Capture the cell that displays the provided text and extract its (x, y) central coordinate. 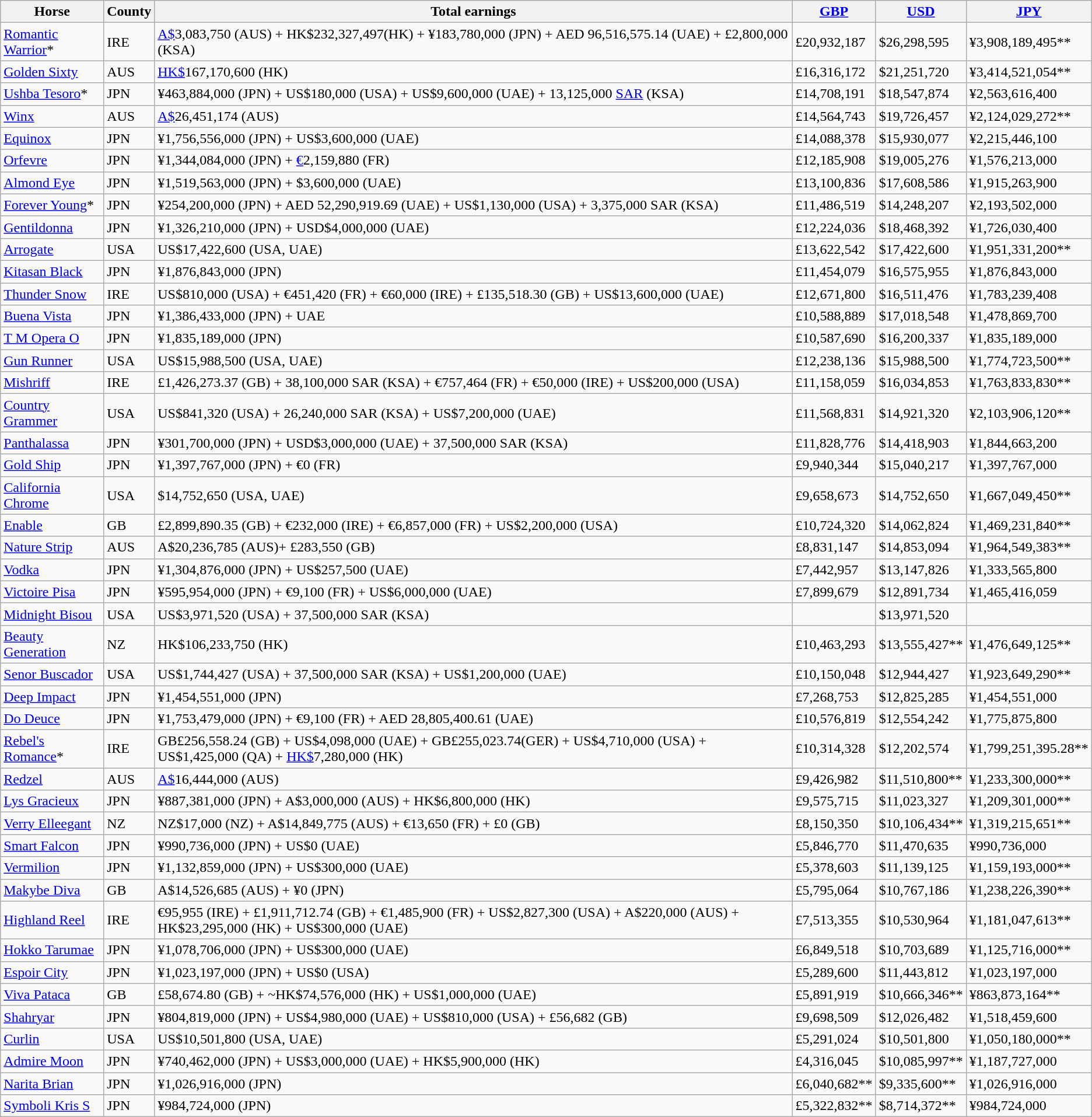
$18,547,874 (921, 94)
¥1,519,563,000 (JPN) + $3,600,000 (UAE) (474, 183)
GB£256,558.24 (GB) + US$4,098,000 (UAE) + GB£255,023.74(GER) + US$4,710,000 (USA) + US$1,425,000 (QA) + HK$7,280,000 (HK) (474, 749)
$17,422,600 (921, 249)
HK$167,170,600 (HK) (474, 72)
¥1,050,180,000** (1029, 1039)
$10,106,434** (921, 823)
£6,849,518 (834, 950)
£10,463,293 (834, 644)
Redzel (52, 779)
£10,588,889 (834, 316)
£9,658,673 (834, 495)
¥1,915,263,900 (1029, 183)
¥2,124,029,272** (1029, 116)
¥595,954,000 (JPN) + €9,100 (FR) + US$6,000,000 (UAE) (474, 592)
¥1,026,916,000 (JPN) (474, 1084)
$12,944,427 (921, 674)
$21,251,720 (921, 72)
Smart Falcon (52, 846)
$14,752,650 (USA, UAE) (474, 495)
Winx (52, 116)
¥1,454,551,000 (1029, 696)
$14,418,903 (921, 443)
$16,034,853 (921, 383)
€95,955 (IRE) + £1,911,712.74 (GB) + €1,485,900 (FR) + US$2,827,300 (USA) + A$220,000 (AUS) + HK$23,295,000 (HK) + US$300,000 (UAE) (474, 920)
£10,576,819 (834, 719)
$16,511,476 (921, 294)
GBP (834, 12)
¥1,326,210,000 (JPN) + USD$4,000,000 (UAE) (474, 227)
Vermilion (52, 868)
$11,510,800** (921, 779)
¥1,576,213,000 (1029, 160)
Symboli Kris S (52, 1106)
£14,708,191 (834, 94)
Curlin (52, 1039)
¥1,181,047,613** (1029, 920)
$10,085,997** (921, 1061)
$10,530,964 (921, 920)
$26,298,595 (921, 42)
£11,158,059 (834, 383)
£10,150,048 (834, 674)
¥1,333,565,800 (1029, 570)
¥1,763,833,830** (1029, 383)
$14,248,207 (921, 205)
£14,088,378 (834, 138)
¥1,397,767,000 (1029, 465)
¥1,923,649,290** (1029, 674)
Senor Buscador (52, 674)
A$16,444,000 (AUS) (474, 779)
Midnight Bisou (52, 614)
£12,224,036 (834, 227)
¥1,078,706,000 (JPN) + US$300,000 (UAE) (474, 950)
US$10,501,800 (USA, UAE) (474, 1039)
£5,291,024 (834, 1039)
Makybe Diva (52, 890)
¥2,193,502,000 (1029, 205)
Highland Reel (52, 920)
£10,724,320 (834, 525)
£9,698,509 (834, 1017)
Gentildonna (52, 227)
¥1,756,556,000 (JPN) + US$3,600,000 (UAE) (474, 138)
¥1,518,459,600 (1029, 1017)
£11,828,776 (834, 443)
¥1,478,869,700 (1029, 316)
$14,752,650 (921, 495)
£12,238,136 (834, 361)
Gold Ship (52, 465)
$12,026,482 (921, 1017)
£5,289,600 (834, 972)
£10,314,328 (834, 749)
Shahryar (52, 1017)
Ushba Tesoro* (52, 94)
£9,940,344 (834, 465)
Buena Vista (52, 316)
$14,921,320 (921, 413)
US$3,971,520 (USA) + 37,500,000 SAR (KSA) (474, 614)
Country Grammer (52, 413)
$11,443,812 (921, 972)
¥1,835,189,000 (JPN) (474, 338)
£20,932,187 (834, 42)
¥1,026,916,000 (1029, 1084)
$13,147,826 (921, 570)
$15,988,500 (921, 361)
$11,470,635 (921, 846)
£1,426,273.37 (GB) + 38,100,000 SAR (KSA) + €757,464 (FR) + €50,000 (IRE) + US$200,000 (USA) (474, 383)
Verry Elleegant (52, 823)
$10,666,346** (921, 994)
¥1,023,197,000 (1029, 972)
HK$106,233,750 (HK) (474, 644)
£5,891,919 (834, 994)
£11,454,079 (834, 271)
US$15,988,500 (USA, UAE) (474, 361)
$11,139,125 (921, 868)
$9,335,600** (921, 1084)
¥2,103,906,120** (1029, 413)
Vodka (52, 570)
£13,622,542 (834, 249)
USD (921, 12)
$15,930,077 (921, 138)
£7,268,753 (834, 696)
Viva Pataca (52, 994)
£13,100,836 (834, 183)
£7,442,957 (834, 570)
California Chrome (52, 495)
Kitasan Black (52, 271)
Thunder Snow (52, 294)
Beauty Generation (52, 644)
$12,554,242 (921, 719)
A$26,451,174 (AUS) (474, 116)
$10,703,689 (921, 950)
¥2,563,616,400 (1029, 94)
$14,853,094 (921, 547)
¥1,465,416,059 (1029, 592)
¥1,667,049,450** (1029, 495)
$11,023,327 (921, 801)
¥1,774,723,500** (1029, 361)
Narita Brian (52, 1084)
A$20,236,785 (AUS)+ £283,550 (GB) (474, 547)
Enable (52, 525)
¥1,209,301,000** (1029, 801)
¥887,381,000 (JPN) + A$3,000,000 (AUS) + HK$6,800,000 (HK) (474, 801)
¥1,319,215,651** (1029, 823)
£11,486,519 (834, 205)
£9,575,715 (834, 801)
¥1,233,300,000** (1029, 779)
£7,513,355 (834, 920)
£16,316,172 (834, 72)
¥3,414,521,054** (1029, 72)
¥804,819,000 (JPN) + US$4,980,000 (UAE) + US$810,000 (USA) + £56,682 (GB) (474, 1017)
$19,005,276 (921, 160)
Lys Gracieux (52, 801)
$12,891,734 (921, 592)
£10,587,690 (834, 338)
¥463,884,000 (JPN) + US$180,000 (USA) + US$9,600,000 (UAE) + 13,125,000 SAR (KSA) (474, 94)
¥1,454,551,000 (JPN) (474, 696)
£11,568,831 (834, 413)
$17,608,586 (921, 183)
¥1,783,239,408 (1029, 294)
Orfevre (52, 160)
¥863,873,164** (1029, 994)
¥984,724,000 (1029, 1106)
¥1,023,197,000 (JPN) + US$0 (USA) (474, 972)
¥1,344,084,000 (JPN) + €2,159,880 (FR) (474, 160)
£8,150,350 (834, 823)
$15,040,217 (921, 465)
$19,726,457 (921, 116)
$13,971,520 (921, 614)
A$14,526,685 (AUS) + ¥0 (JPN) (474, 890)
¥1,187,727,000 (1029, 1061)
Gun Runner (52, 361)
$10,501,800 (921, 1039)
Total earnings (474, 12)
Deep Impact (52, 696)
¥1,125,716,000** (1029, 950)
Hokko Tarumae (52, 950)
Almond Eye (52, 183)
£14,564,743 (834, 116)
Victoire Pisa (52, 592)
$10,767,186 (921, 890)
T M Opera O (52, 338)
$17,018,548 (921, 316)
Nature Strip (52, 547)
£5,795,064 (834, 890)
£2,899,890.35 (GB) + €232,000 (IRE) + €6,857,000 (FR) + US$2,200,000 (USA) (474, 525)
£5,378,603 (834, 868)
¥984,724,000 (JPN) (474, 1106)
¥1,753,479,000 (JPN) + €9,100 (FR) + AED 28,805,400.61 (UAE) (474, 719)
¥1,159,193,000** (1029, 868)
£5,846,770 (834, 846)
$16,200,337 (921, 338)
Mishriff (52, 383)
¥1,835,189,000 (1029, 338)
¥3,908,189,495** (1029, 42)
¥254,200,000 (JPN) + AED 52,290,919.69 (UAE) + US$1,130,000 (USA) + 3,375,000 SAR (KSA) (474, 205)
£6,040,682** (834, 1084)
¥1,386,433,000 (JPN) + UAE (474, 316)
Arrogate (52, 249)
¥301,700,000 (JPN) + USD$3,000,000 (UAE) + 37,500,000 SAR (KSA) (474, 443)
¥1,304,876,000 (JPN) + US$257,500 (UAE) (474, 570)
¥1,951,331,200** (1029, 249)
¥1,469,231,840** (1029, 525)
JPY (1029, 12)
$12,825,285 (921, 696)
US$1,744,427 (USA) + 37,500,000 SAR (KSA) + US$1,200,000 (UAE) (474, 674)
Espoir City (52, 972)
¥1,476,649,125** (1029, 644)
£7,899,679 (834, 592)
¥1,876,843,000 (JPN) (474, 271)
Horse (52, 12)
¥990,736,000 (JPN) + US$0 (UAE) (474, 846)
Panthalassa (52, 443)
£8,831,147 (834, 547)
Do Deuce (52, 719)
US$17,422,600 (USA, UAE) (474, 249)
£4,316,045 (834, 1061)
$12,202,574 (921, 749)
¥1,238,226,390** (1029, 890)
¥2,215,446,100 (1029, 138)
¥1,775,875,800 (1029, 719)
¥740,462,000 (JPN) + US$3,000,000 (UAE) + HK$5,900,000 (HK) (474, 1061)
£5,322,832** (834, 1106)
A$3,083,750 (AUS) + HK$232,327,497(HK) + ¥183,780,000 (JPN) + AED 96,516,575.14 (UAE) + £2,800,000 (KSA) (474, 42)
£9,426,982 (834, 779)
$16,575,955 (921, 271)
$13,555,427** (921, 644)
US$810,000 (USA) + €451,420 (FR) + €60,000 (IRE) + £135,518.30 (GB) + US$13,600,000 (UAE) (474, 294)
¥1,397,767,000 (JPN) + €0 (FR) (474, 465)
£12,185,908 (834, 160)
US$841,320 (USA) + 26,240,000 SAR (KSA) + US$7,200,000 (UAE) (474, 413)
£58,674.80 (GB) + ~HK$74,576,000 (HK) + US$1,000,000 (UAE) (474, 994)
NZ$17,000 (NZ) + A$14,849,775 (AUS) + €13,650 (FR) + £0 (GB) (474, 823)
$18,468,392 (921, 227)
¥1,844,663,200 (1029, 443)
¥1,876,843,000 (1029, 271)
Romantic Warrior* (52, 42)
Equinox (52, 138)
£12,671,800 (834, 294)
¥1,132,859,000 (JPN) + US$300,000 (UAE) (474, 868)
Admire Moon (52, 1061)
¥1,799,251,395.28** (1029, 749)
County (129, 12)
Golden Sixty (52, 72)
¥990,736,000 (1029, 846)
¥1,964,549,383** (1029, 547)
¥1,726,030,400 (1029, 227)
$8,714,372** (921, 1106)
Rebel's Romance* (52, 749)
$14,062,824 (921, 525)
Forever Young* (52, 205)
